Provide the (X, Y) coordinate of the cell's center where the given text is located.  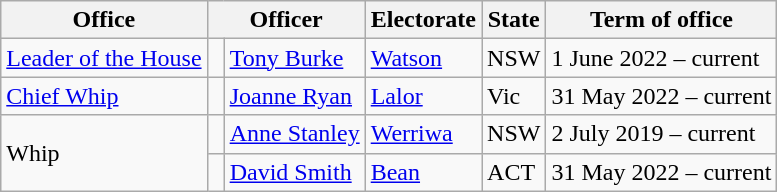
Anne Stanley (294, 134)
David Smith (294, 172)
Officer (286, 20)
Electorate (423, 20)
Bean (423, 172)
Joanne Ryan (294, 96)
Watson (423, 58)
Office (104, 20)
State (514, 20)
Werriwa (423, 134)
Whip (104, 153)
Lalor (423, 96)
Chief Whip (104, 96)
Leader of the House (104, 58)
Vic (514, 96)
ACT (514, 172)
1 June 2022 – current (662, 58)
Tony Burke (294, 58)
Term of office (662, 20)
2 July 2019 – current (662, 134)
